Scan for the cell matching the given text and deliver its [x, y] coordinate at center. 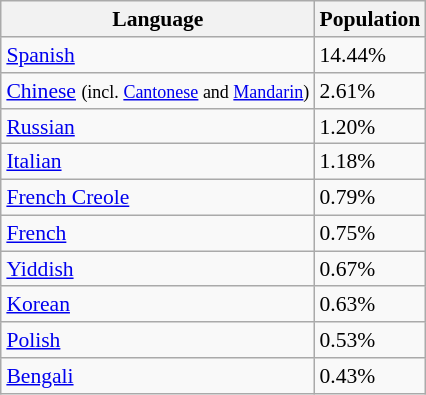
Chinese (incl. Cantonese and Mandarin) [158, 91]
Polish [158, 340]
Italian [158, 162]
0.63% [370, 304]
0.67% [370, 269]
0.79% [370, 197]
0.75% [370, 233]
Bengali [158, 376]
French [158, 233]
1.18% [370, 162]
1.20% [370, 126]
14.44% [370, 55]
Language [158, 19]
Population [370, 19]
French Creole [158, 197]
0.53% [370, 340]
Korean [158, 304]
0.43% [370, 376]
Spanish [158, 55]
Yiddish [158, 269]
2.61% [370, 91]
Russian [158, 126]
